Return the [X, Y] coordinate for the center point of the cell that contains the specified text.  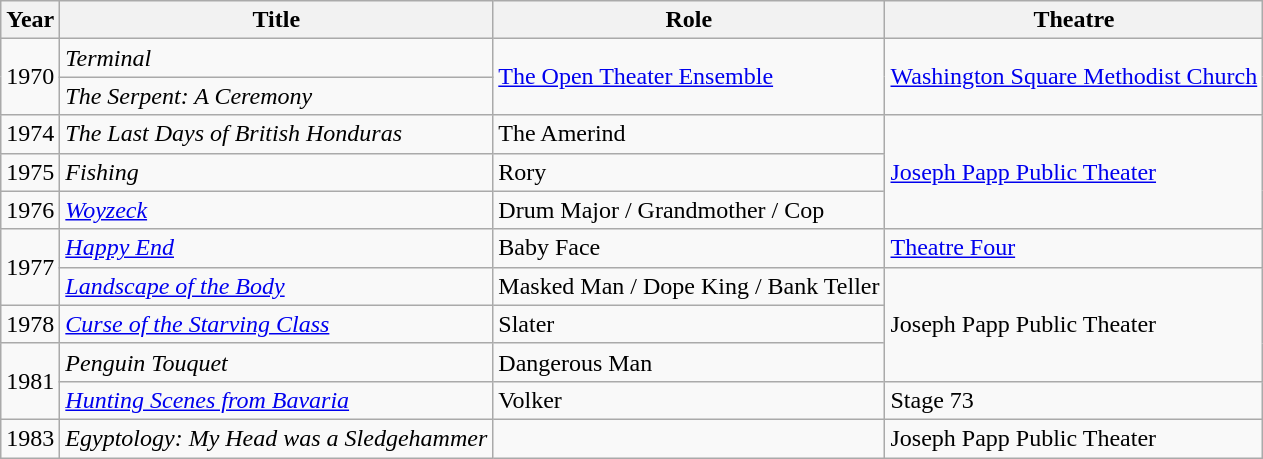
Landscape of the Body [276, 286]
Role [689, 20]
Volker [689, 400]
Woyzeck [276, 210]
Dangerous Man [689, 362]
Title [276, 20]
1977 [30, 267]
Baby Face [689, 248]
Penguin Touquet [276, 362]
Fishing [276, 172]
1976 [30, 210]
1974 [30, 134]
Rory [689, 172]
Drum Major / Grandmother / Cop [689, 210]
The Last Days of British Honduras [276, 134]
Masked Man / Dope King / Bank Teller [689, 286]
Year [30, 20]
Curse of the Starving Class [276, 324]
The Amerind [689, 134]
1983 [30, 438]
Hunting Scenes from Bavaria [276, 400]
Terminal [276, 58]
1975 [30, 172]
Egyptology: My Head was a Sledgehammer [276, 438]
Theatre Four [1074, 248]
Stage 73 [1074, 400]
Happy End [276, 248]
Slater [689, 324]
1970 [30, 77]
1978 [30, 324]
The Serpent: A Ceremony [276, 96]
The Open Theater Ensemble [689, 77]
Washington Square Methodist Church [1074, 77]
Theatre [1074, 20]
1981 [30, 381]
